Pinpoint the cell where the given text exists, returning its (X, Y) midpoint coordinate. 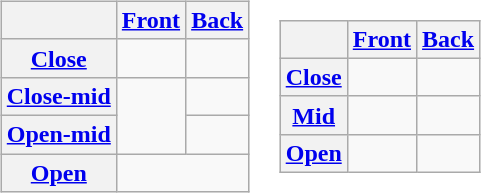
Close-mid (58, 96)
Mid (314, 115)
Open-mid (58, 134)
